Detect which cell encompasses the target text, then output its [X, Y] center coordinate. 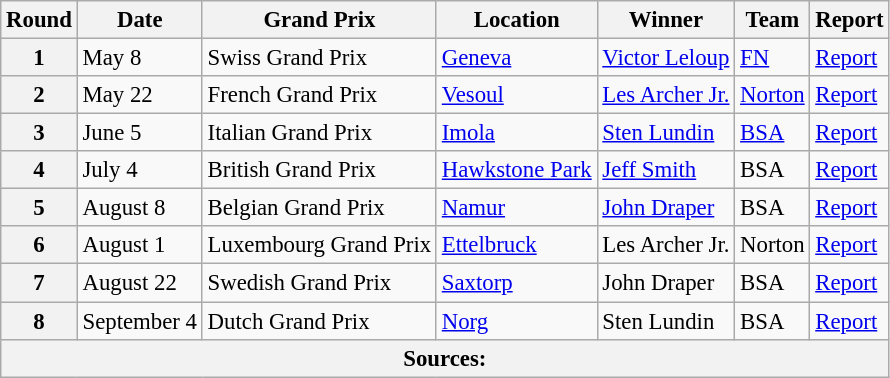
Grand Prix [319, 20]
May 22 [140, 95]
Location [516, 20]
6 [39, 245]
3 [39, 133]
1 [39, 58]
FN [772, 58]
Saxtorp [516, 283]
Jeff Smith [666, 170]
Sources: [445, 358]
8 [39, 321]
Norg [516, 321]
July 4 [140, 170]
French Grand Prix [319, 95]
Italian Grand Prix [319, 133]
7 [39, 283]
June 5 [140, 133]
British Grand Prix [319, 170]
Luxembourg Grand Prix [319, 245]
August 22 [140, 283]
Winner [666, 20]
Victor Leloup [666, 58]
Ettelbruck [516, 245]
Belgian Grand Prix [319, 208]
Vesoul [516, 95]
Round [39, 20]
Imola [516, 133]
Hawkstone Park [516, 170]
2 [39, 95]
4 [39, 170]
Team [772, 20]
August 8 [140, 208]
May 8 [140, 58]
Swiss Grand Prix [319, 58]
Swedish Grand Prix [319, 283]
Geneva [516, 58]
August 1 [140, 245]
Namur [516, 208]
Date [140, 20]
5 [39, 208]
Dutch Grand Prix [319, 321]
September 4 [140, 321]
